For the text-containing cell, return its midpoint in (x, y) coordinate format. 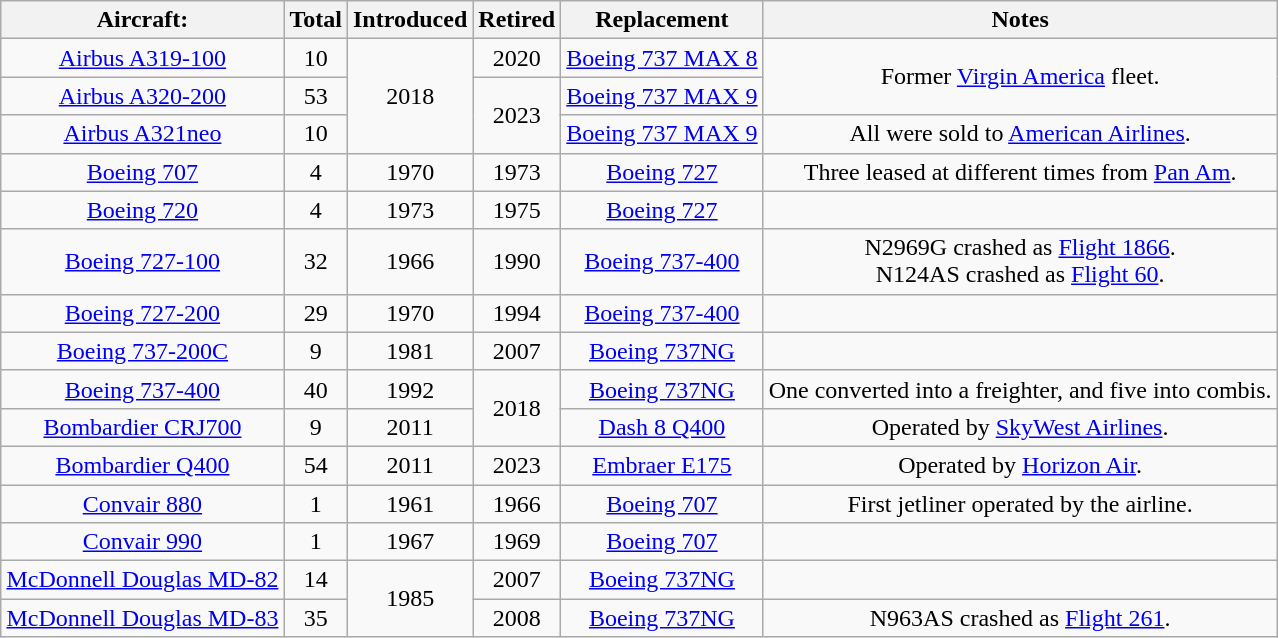
Boeing 737-200C (142, 351)
McDonnell Douglas MD-83 (142, 618)
53 (316, 96)
Convair 880 (142, 503)
35 (316, 618)
Retired (517, 20)
Boeing 727-200 (142, 313)
1969 (517, 542)
Total (316, 20)
Airbus A321neo (142, 134)
32 (316, 262)
1967 (410, 542)
All were sold to American Airlines. (1020, 134)
Boeing 737 MAX 8 (662, 58)
Three leased at different times from Pan Am. (1020, 172)
Notes (1020, 20)
1990 (517, 262)
1975 (517, 210)
Airbus A319-100 (142, 58)
1985 (410, 599)
40 (316, 389)
54 (316, 465)
One converted into a freighter, and five into combis. (1020, 389)
Boeing 720 (142, 210)
1961 (410, 503)
1994 (517, 313)
Operated by SkyWest Airlines. (1020, 427)
Embraer E175 (662, 465)
Former Virgin America fleet. (1020, 77)
Dash 8 Q400 (662, 427)
Introduced (410, 20)
1992 (410, 389)
Boeing 727-100 (142, 262)
Convair 990 (142, 542)
29 (316, 313)
N2969G crashed as Flight 1866.N124AS crashed as Flight 60. (1020, 262)
Replacement (662, 20)
14 (316, 580)
Bombardier CRJ700 (142, 427)
2020 (517, 58)
Operated by Horizon Air. (1020, 465)
First jetliner operated by the airline. (1020, 503)
1981 (410, 351)
N963AS crashed as Flight 261. (1020, 618)
Bombardier Q400 (142, 465)
2008 (517, 618)
Airbus A320-200 (142, 96)
Aircraft: (142, 20)
McDonnell Douglas MD-82 (142, 580)
